Provide the (x, y) coordinate of the cell's center where the given text is located.  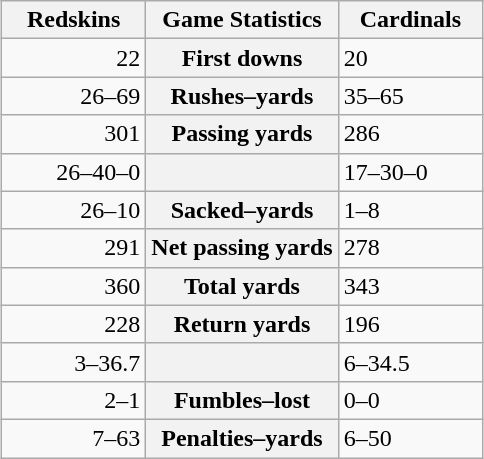
35–65 (410, 96)
2–1 (73, 400)
7–63 (73, 438)
Penalties–yards (242, 438)
Rushes–yards (242, 96)
343 (410, 286)
26–69 (73, 96)
291 (73, 248)
360 (73, 286)
278 (410, 248)
196 (410, 324)
Return yards (242, 324)
301 (73, 134)
Sacked–yards (242, 210)
Cardinals (410, 20)
26–40–0 (73, 172)
228 (73, 324)
6–50 (410, 438)
6–34.5 (410, 362)
1–8 (410, 210)
Redskins (73, 20)
Passing yards (242, 134)
Net passing yards (242, 248)
0–0 (410, 400)
20 (410, 58)
First downs (242, 58)
Fumbles–lost (242, 400)
286 (410, 134)
3–36.7 (73, 362)
17–30–0 (410, 172)
Total yards (242, 286)
22 (73, 58)
Game Statistics (242, 20)
26–10 (73, 210)
